Scan for the cell matching the given text and deliver its [X, Y] coordinate at center. 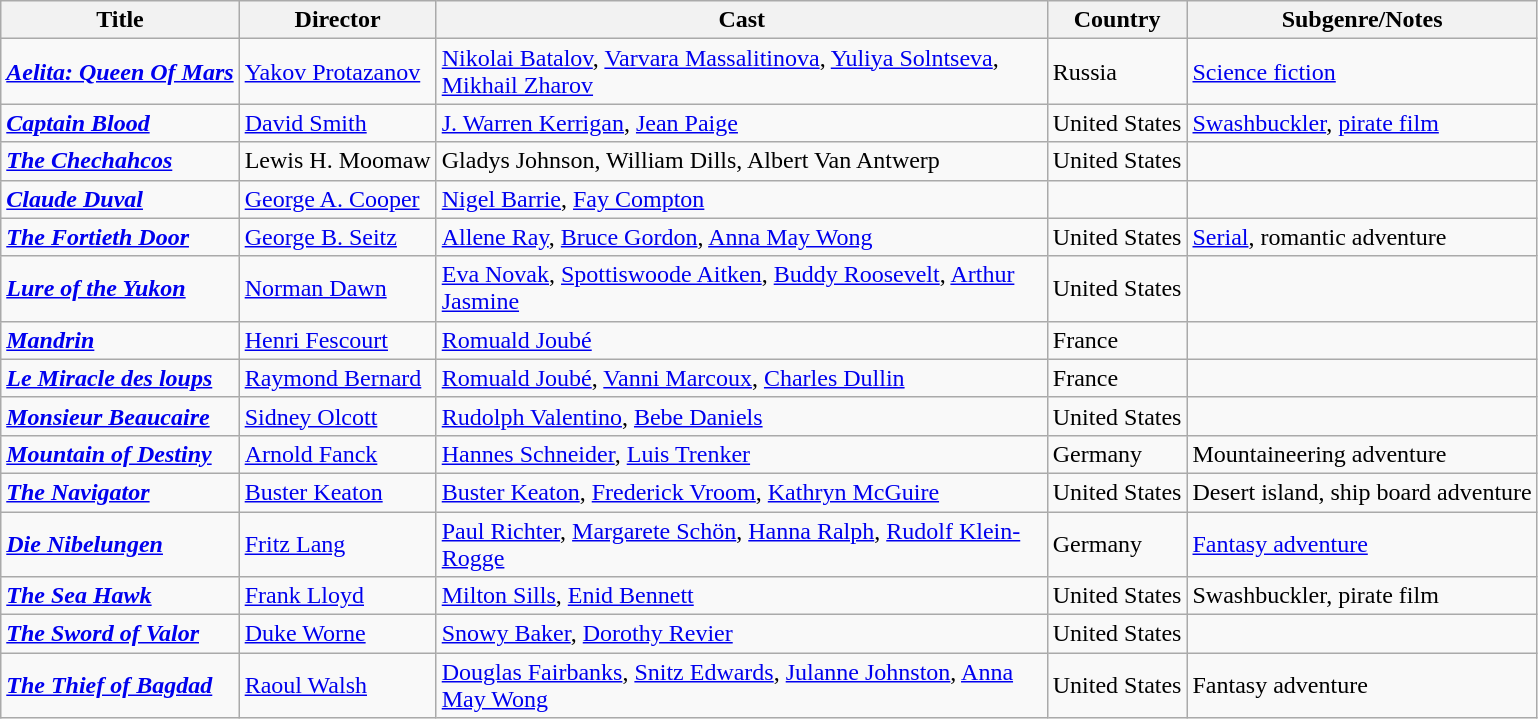
Romuald Joubé [742, 340]
Aelita: Queen Of Mars [120, 72]
Russia [1117, 72]
George B. Seitz [338, 237]
The Fortieth Door [120, 237]
Paul Richter, Margarete Schön, Hanna Ralph, Rudolf Klein-Rogge [742, 544]
The Navigator [120, 492]
Norman Dawn [338, 288]
Rudolph Valentino, Bebe Daniels [742, 416]
Captain Blood [120, 123]
Milton Sills, Enid Bennett [742, 596]
Snowy Baker, Dorothy Revier [742, 634]
Mountain of Destiny [120, 454]
Lewis H. Moomaw [338, 161]
Nikolai Batalov, Varvara Massalitinova, Yuliya Solntseva, Mikhail Zharov [742, 72]
The Sword of Valor [120, 634]
Claude Duval [120, 199]
Nigel Barrie, Fay Compton [742, 199]
Serial, romantic adventure [1362, 237]
Monsieur Beaucaire [120, 416]
Country [1117, 20]
Title [120, 20]
Desert island, ship board adventure [1362, 492]
David Smith [338, 123]
Cast [742, 20]
Frank Lloyd [338, 596]
Science fiction [1362, 72]
Sidney Olcott [338, 416]
Yakov Protazanov [338, 72]
Subgenre/Notes [1362, 20]
The Thief of Bagdad [120, 686]
Duke Worne [338, 634]
Die Nibelungen [120, 544]
Lure of the Yukon [120, 288]
Buster Keaton, Frederick Vroom, Kathryn McGuire [742, 492]
Raoul Walsh [338, 686]
Eva Novak, Spottiswoode Aitken, Buddy Roosevelt, Arthur Jasmine [742, 288]
Romuald Joubé, Vanni Marcoux, Charles Dullin [742, 378]
Hannes Schneider, Luis Trenker [742, 454]
Allene Ray, Bruce Gordon, Anna May Wong [742, 237]
Raymond Bernard [338, 378]
J. Warren Kerrigan, Jean Paige [742, 123]
Mandrin [120, 340]
Director [338, 20]
Fritz Lang [338, 544]
Henri Fescourt [338, 340]
Gladys Johnson, William Dills, Albert Van Antwerp [742, 161]
The Chechahcos [120, 161]
George A. Cooper [338, 199]
Buster Keaton [338, 492]
Douglas Fairbanks, Snitz Edwards, Julanne Johnston, Anna May Wong [742, 686]
The Sea Hawk [120, 596]
Arnold Fanck [338, 454]
Le Miracle des loups [120, 378]
Mountaineering adventure [1362, 454]
